Extract the (x, y) coordinate from the center of the cell holding the provided text.  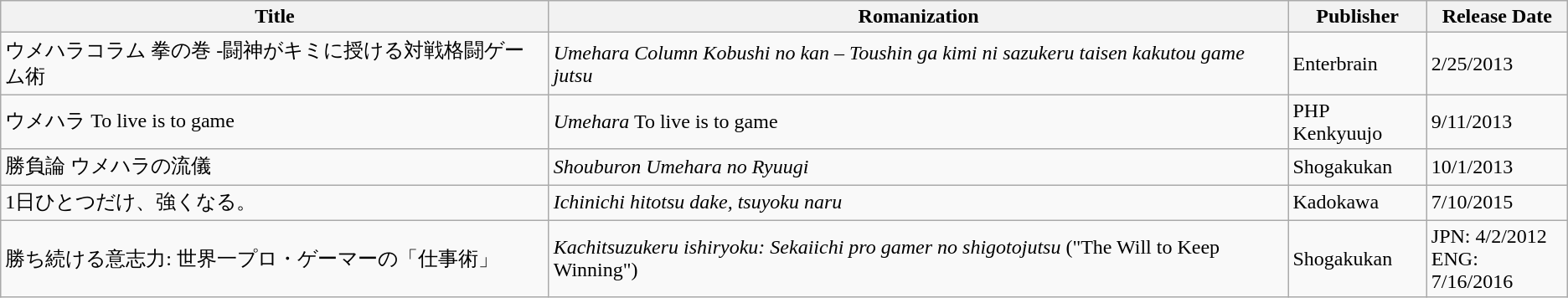
Romanization (918, 17)
Ichinichi hitotsu dake, tsuyoku naru (918, 203)
Umehara To live is to game (918, 122)
JPN: 4/2/2012ENG: 7/16/2016 (1497, 259)
2/25/2013 (1497, 64)
9/11/2013 (1497, 122)
Publisher (1357, 17)
7/10/2015 (1497, 203)
Kadokawa (1357, 203)
Release Date (1497, 17)
10/1/2013 (1497, 167)
ウメハラコラム 拳の巻 -闘神がキミに授ける対戦格闘ゲーム術 (275, 64)
勝ち続ける意志力: 世界一プロ・ゲーマーの「仕事術」 (275, 259)
Shouburon Umehara no Ryuugi (918, 167)
ウメハラ To live is to game (275, 122)
1日ひとつだけ、強くなる。 (275, 203)
Umehara Column Kobushi no kan – Toushin ga kimi ni sazukeru taisen kakutou game jutsu (918, 64)
PHP Kenkyuujo (1357, 122)
Title (275, 17)
勝負論 ウメハラの流儀 (275, 167)
Kachitsuzukeru ishiryoku: Sekaiichi pro gamer no shigotojutsu ("The Will to Keep Winning") (918, 259)
Enterbrain (1357, 64)
